For the text-containing cell, return its midpoint in [X, Y] coordinate format. 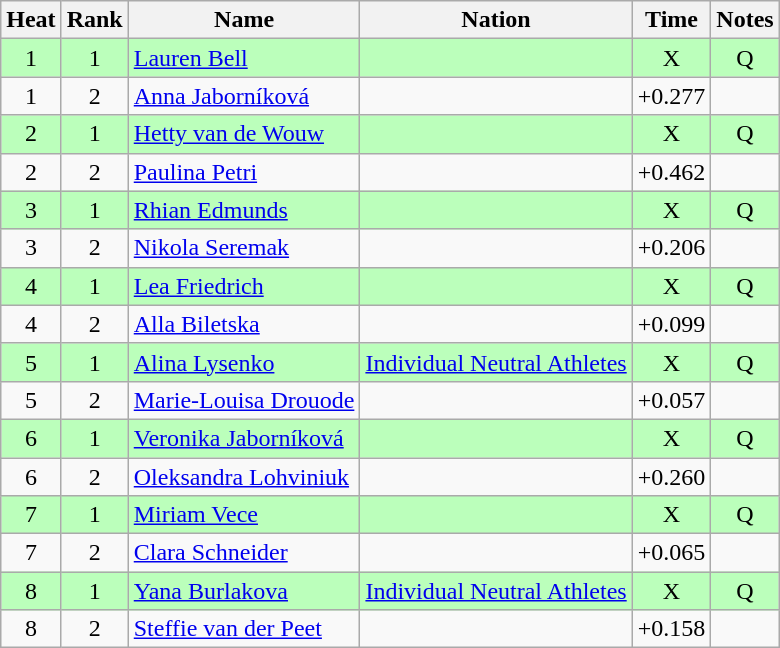
Yana Burlakova [244, 591]
Oleksandra Lohviniuk [244, 477]
+0.260 [672, 477]
Time [672, 20]
Rank [94, 20]
Name [244, 20]
Miriam Vece [244, 515]
Rhian Edmunds [244, 210]
+0.277 [672, 96]
Veronika Jaborníková [244, 438]
Steffie van der Peet [244, 629]
Heat [31, 20]
Nation [496, 20]
Lauren Bell [244, 58]
+0.065 [672, 553]
+0.206 [672, 248]
Alla Biletska [244, 324]
+0.462 [672, 172]
Hetty van de Wouw [244, 134]
Nikola Seremak [244, 248]
Lea Friedrich [244, 286]
+0.158 [672, 629]
Clara Schneider [244, 553]
Paulina Petri [244, 172]
+0.099 [672, 324]
Notes [745, 20]
Alina Lysenko [244, 362]
Anna Jaborníková [244, 96]
Marie-Louisa Drouode [244, 400]
+0.057 [672, 400]
